Identify which cell holds the provided text, then report its (x, y) central coordinate. 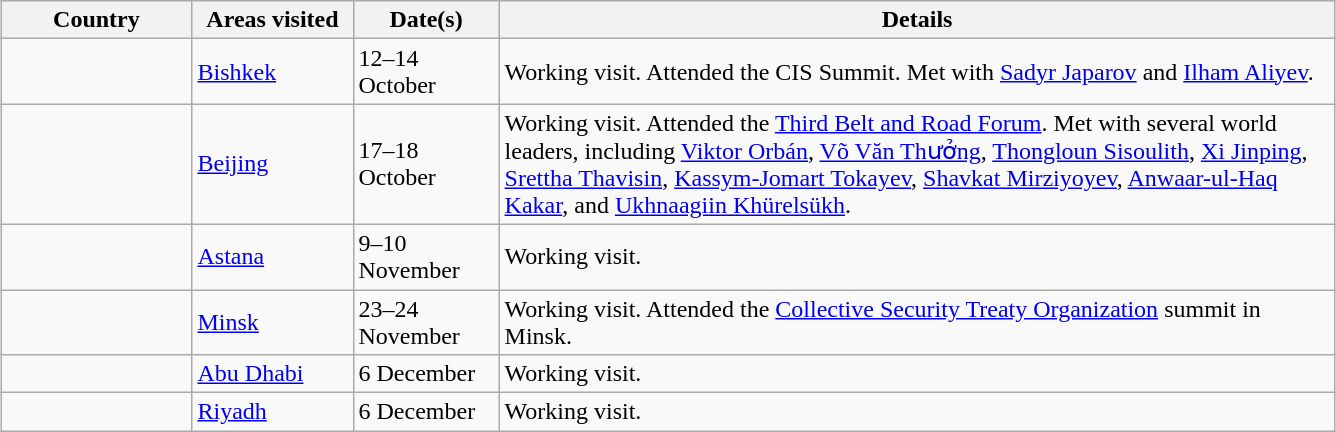
Bishkek (272, 72)
Beijing (272, 164)
Country (96, 20)
9–10 November (426, 256)
Minsk (272, 322)
Astana (272, 256)
Riyadh (272, 412)
Date(s) (426, 20)
12–14 October (426, 72)
Working visit. Attended the Collective Security Treaty Organization summit in Minsk. (917, 322)
Abu Dhabi (272, 374)
17–18 October (426, 164)
Details (917, 20)
Working visit. Attended the CIS Summit. Met with Sadyr Japarov and Ilham Aliyev. (917, 72)
Areas visited (272, 20)
23–24 November (426, 322)
